Identify which cell holds the provided text, then report its (X, Y) central coordinate. 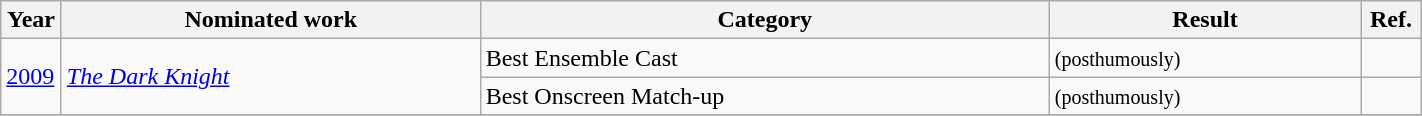
Nominated work (270, 20)
Ref. (1392, 20)
The Dark Knight (270, 77)
2009 (32, 77)
Best Ensemble Cast (764, 58)
Year (32, 20)
Best Onscreen Match-up (764, 96)
Result (1204, 20)
Category (764, 20)
